Provide the [X, Y] coordinate of the cell's center where the given text is located.  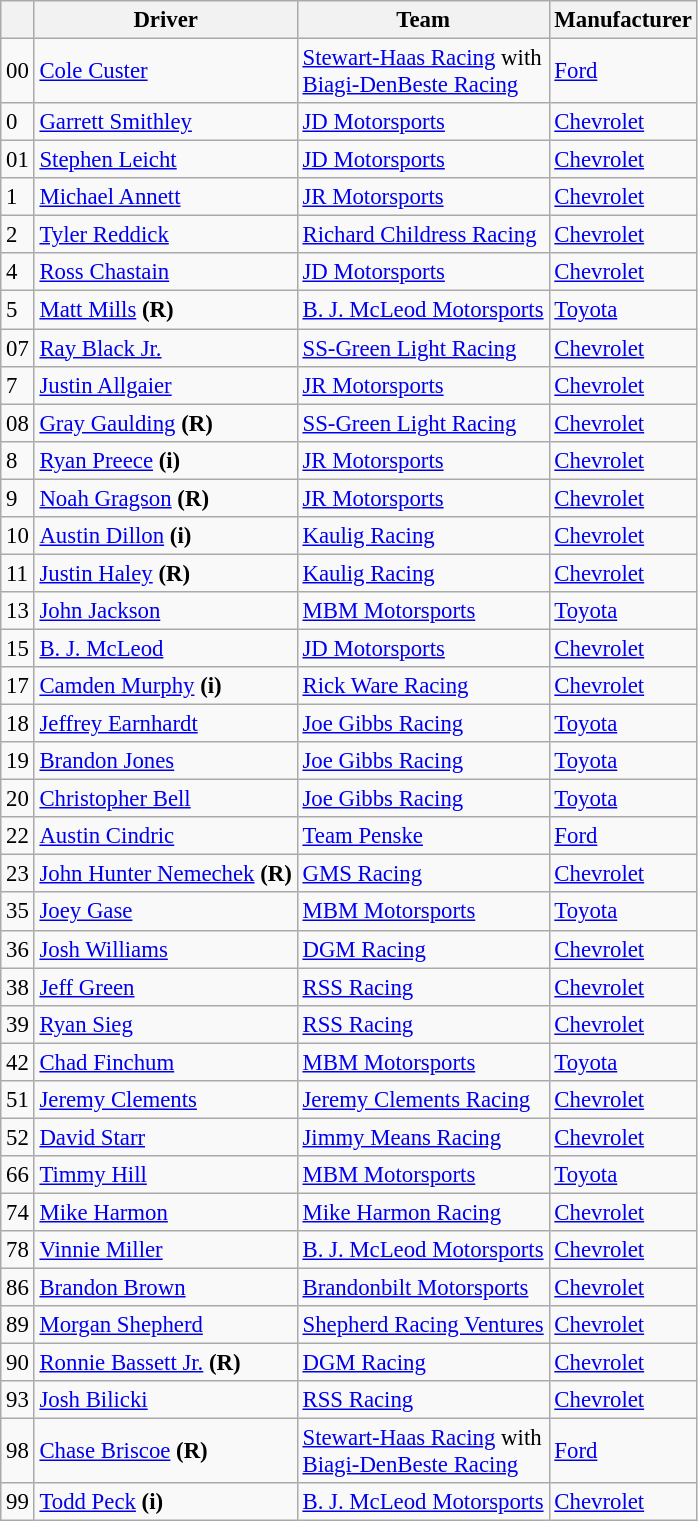
10 [18, 536]
93 [18, 1400]
B. J. McLeod [166, 648]
Josh Bilicki [166, 1400]
Christopher Bell [166, 799]
Rick Ware Racing [423, 686]
20 [18, 799]
51 [18, 1100]
36 [18, 949]
John Jackson [166, 611]
39 [18, 1024]
Richard Childress Racing [423, 235]
Chase Briscoe (R) [166, 1452]
Joey Gase [166, 912]
Jeremy Clements [166, 1100]
Stephen Leicht [166, 160]
Jeffrey Earnhardt [166, 724]
GMS Racing [423, 874]
Gray Gaulding (R) [166, 423]
Justin Allgaier [166, 385]
90 [18, 1363]
John Hunter Nemechek (R) [166, 874]
15 [18, 648]
Austin Cindric [166, 836]
35 [18, 912]
Mike Harmon [166, 1212]
Brandonbilt Motorsports [423, 1288]
Ryan Sieg [166, 1024]
Josh Williams [166, 949]
22 [18, 836]
Ronnie Bassett Jr. (R) [166, 1363]
2 [18, 235]
18 [18, 724]
Morgan Shepherd [166, 1325]
9 [18, 498]
David Starr [166, 1137]
Shepherd Racing Ventures [423, 1325]
Jeff Green [166, 987]
17 [18, 686]
8 [18, 460]
Noah Gragson (R) [166, 498]
Ray Black Jr. [166, 348]
7 [18, 385]
Jimmy Means Racing [423, 1137]
Vinnie Miller [166, 1250]
Camden Murphy (i) [166, 686]
78 [18, 1250]
38 [18, 987]
Timmy Hill [166, 1175]
89 [18, 1325]
19 [18, 761]
23 [18, 874]
Brandon Jones [166, 761]
00 [18, 72]
Team [423, 20]
Jeremy Clements Racing [423, 1100]
01 [18, 160]
13 [18, 611]
Garrett Smithley [166, 122]
0 [18, 122]
Brandon Brown [166, 1288]
1 [18, 197]
98 [18, 1452]
Austin Dillon (i) [166, 536]
Driver [166, 20]
Matt Mills (R) [166, 310]
Manufacturer [623, 20]
Chad Finchum [166, 1062]
Tyler Reddick [166, 235]
42 [18, 1062]
Justin Haley (R) [166, 573]
74 [18, 1212]
Ryan Preece (i) [166, 460]
4 [18, 273]
11 [18, 573]
5 [18, 310]
Ross Chastain [166, 273]
Michael Annett [166, 197]
07 [18, 348]
Team Penske [423, 836]
66 [18, 1175]
86 [18, 1288]
52 [18, 1137]
Mike Harmon Racing [423, 1212]
08 [18, 423]
Cole Custer [166, 72]
